Extract the (x, y) coordinate from the center of the cell holding the provided text.  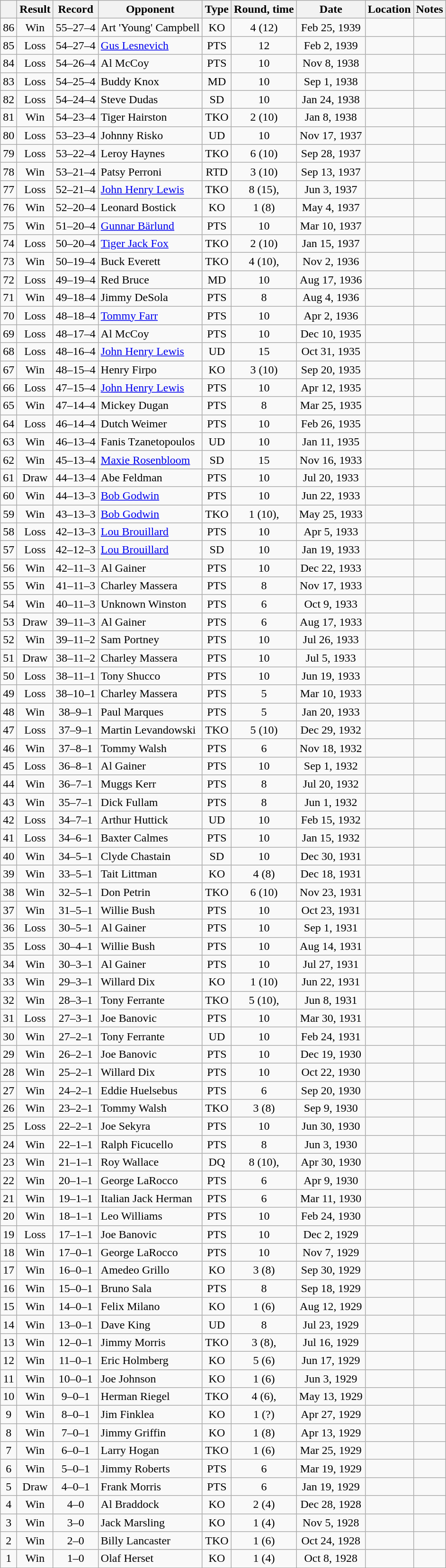
75 (9, 226)
37 (9, 910)
Mickey Dugan (150, 406)
Bruno Sala (150, 1288)
69 (9, 334)
Jun 1, 1932 (330, 802)
Opponent (150, 9)
Nov 8, 1938 (330, 63)
45–13–4 (76, 460)
42–11–3 (76, 568)
Jun 3, 1929 (330, 1379)
54–26–4 (76, 63)
Arthur Huttick (150, 820)
4–0–1 (76, 1487)
65 (9, 406)
Dec 22, 1933 (330, 568)
36 (9, 928)
50–20–4 (76, 244)
54 (9, 604)
Nov 5, 1928 (330, 1523)
42–12–3 (76, 550)
48–17–4 (76, 334)
Jul 26, 1933 (330, 640)
Jul 27, 1931 (330, 964)
Eddie Huelsebus (150, 1090)
Mar 10, 1933 (330, 694)
Leo Williams (150, 1216)
67 (9, 370)
3–0 (76, 1523)
Martin Levandowski (150, 730)
54–25–4 (76, 81)
48–15–4 (76, 370)
Mar 19, 1929 (330, 1469)
34–5–1 (76, 856)
Jan 15, 1932 (330, 838)
86 (9, 27)
Fanis Tzanetopoulos (150, 442)
59 (9, 514)
Apr 13, 1929 (330, 1433)
7–0–1 (76, 1433)
83 (9, 81)
80 (9, 135)
79 (9, 153)
56 (9, 568)
36–8–1 (76, 766)
4 (12) (264, 27)
1 (10) (264, 982)
57 (9, 550)
38 (9, 892)
53 (9, 622)
Italian Jack Herman (150, 1198)
Apr 2, 1936 (330, 316)
Don Petrin (150, 892)
Tait Littman (150, 874)
Muggs Kerr (150, 784)
30–3–1 (76, 964)
Mar 10, 1937 (330, 226)
Steve Dudas (150, 99)
Oct 23, 1931 (330, 910)
21–1–1 (76, 1162)
Sep 1, 1932 (330, 766)
35 (9, 946)
38–11–2 (76, 658)
Jun 19, 1933 (330, 676)
Aug 17, 1933 (330, 622)
Record (76, 9)
Buddy Knox (150, 81)
25 (9, 1126)
73 (9, 262)
44–13–3 (76, 496)
Location (389, 9)
3 (8), (264, 1342)
May 4, 1937 (330, 207)
Dick Fullam (150, 802)
47–14–4 (76, 406)
43 (9, 802)
Tommy Farr (150, 316)
6–0–1 (76, 1451)
18–1–1 (76, 1216)
Sep 1, 1931 (330, 928)
Felix Milano (150, 1306)
May 25, 1933 (330, 514)
Aug 12, 1929 (330, 1306)
Notes (429, 9)
Jan 24, 1938 (330, 99)
Feb 15, 1932 (330, 820)
Jun 17, 1929 (330, 1360)
76 (9, 207)
Jan 8, 1938 (330, 117)
Jimmy Roberts (150, 1469)
Tiger Jack Fox (150, 244)
55–27–4 (76, 27)
40 (9, 856)
Al Braddock (150, 1505)
Maxie Rosenbloom (150, 460)
1 (?) (264, 1415)
20 (9, 1216)
Jun 3, 1930 (330, 1144)
64 (9, 424)
53–23–4 (76, 135)
5 (10) (264, 730)
Eric Holmberg (150, 1360)
Jun 8, 1931 (330, 1000)
48–16–4 (76, 352)
Feb 25, 1939 (330, 27)
Jun 30, 1930 (330, 1126)
9–0–1 (76, 1397)
Unknown Winston (150, 604)
Dec 29, 1932 (330, 730)
Jun 22, 1931 (330, 982)
Apr 5, 1933 (330, 532)
53–22–4 (76, 153)
13 (9, 1342)
27–3–1 (76, 1018)
Frank Morris (150, 1487)
32–5–1 (76, 892)
Jimmy Morris (150, 1342)
23 (9, 1162)
44–13–4 (76, 478)
35–7–1 (76, 802)
Johnny Risko (150, 135)
1–0 (76, 1559)
28–3–1 (76, 1000)
Dec 2, 1929 (330, 1234)
Leroy Haynes (150, 153)
52–20–4 (76, 207)
58 (9, 532)
47–15–4 (76, 388)
Feb 24, 1930 (330, 1216)
Nov 16, 1933 (330, 460)
Round, time (264, 9)
85 (9, 45)
Sep 28, 1937 (330, 153)
39 (9, 874)
37–9–1 (76, 730)
Sep 20, 1935 (330, 370)
Dave King (150, 1324)
Dec 28, 1928 (330, 1505)
Sep 13, 1937 (330, 171)
16–0–1 (76, 1270)
54–27–4 (76, 45)
Joe Sekyra (150, 1126)
13–0–1 (76, 1324)
45 (9, 766)
52 (9, 640)
49–19–4 (76, 280)
Jim Finklea (150, 1415)
29 (9, 1054)
30–4–1 (76, 946)
27–2–1 (76, 1036)
77 (9, 189)
31 (9, 1018)
46–13–4 (76, 442)
Herman Riegel (150, 1397)
4–0 (76, 1505)
14 (9, 1324)
39–11–2 (76, 640)
16 (9, 1288)
38–11–1 (76, 676)
2 (4) (264, 1505)
Dec 30, 1931 (330, 856)
Jul 20, 1932 (330, 784)
1 (9, 1559)
Mar 25, 1935 (330, 406)
22–2–1 (76, 1126)
Dutch Weimer (150, 424)
Jan 19, 1929 (330, 1487)
41 (9, 838)
Tiger Hairston (150, 117)
4 (10), (264, 262)
Clyde Chastain (150, 856)
Dec 19, 1930 (330, 1054)
33–5–1 (76, 874)
May 13, 1929 (330, 1397)
27 (9, 1090)
Joe Johnson (150, 1379)
54–23–4 (76, 117)
53–21–4 (76, 171)
Jan 19, 1933 (330, 550)
7 (9, 1451)
Nov 2, 1936 (330, 262)
Result (35, 9)
Jan 15, 1937 (330, 244)
54–24–4 (76, 99)
62 (9, 460)
Oct 9, 1933 (330, 604)
4 (9, 1505)
11 (9, 1379)
2 (9, 1541)
Patsy Perroni (150, 171)
34–7–1 (76, 820)
32 (9, 1000)
74 (9, 244)
30 (9, 1036)
78 (9, 171)
28 (9, 1072)
21 (9, 1198)
42–13–3 (76, 532)
20–1–1 (76, 1180)
Sep 18, 1929 (330, 1288)
61 (9, 478)
Apr 30, 1930 (330, 1162)
Tony Shucco (150, 676)
4 (6), (264, 1397)
40–11–3 (76, 604)
81 (9, 117)
71 (9, 298)
23–2–1 (76, 1108)
Buck Everett (150, 262)
15–0–1 (76, 1288)
5 (6) (264, 1360)
49 (9, 694)
34–6–1 (76, 838)
72 (9, 280)
46–14–4 (76, 424)
68 (9, 352)
Sep 9, 1930 (330, 1108)
Jul 5, 1933 (330, 658)
Nov 7, 1929 (330, 1252)
44 (9, 784)
Date (330, 9)
Sep 1, 1938 (330, 81)
Jan 11, 1935 (330, 442)
Mar 11, 1930 (330, 1198)
46 (9, 748)
Amedeo Grillo (150, 1270)
Mar 30, 1931 (330, 1018)
Abe Feldman (150, 478)
1 (10), (264, 514)
Jun 3, 1937 (330, 189)
Apr 27, 1929 (330, 1415)
14–0–1 (76, 1306)
10–0–1 (76, 1379)
Feb 24, 1931 (330, 1036)
66 (9, 388)
Feb 26, 1935 (330, 424)
Oct 22, 1930 (330, 1072)
41–11–3 (76, 586)
Dec 10, 1935 (330, 334)
Jan 20, 1933 (330, 712)
Red Bruce (150, 280)
Feb 2, 1939 (330, 45)
82 (9, 99)
24–2–1 (76, 1090)
Nov 17, 1937 (330, 135)
Jul 23, 1929 (330, 1324)
55 (9, 586)
Jimmy Griffin (150, 1433)
63 (9, 442)
Oct 31, 1935 (330, 352)
Jack Marsling (150, 1523)
17–0–1 (76, 1252)
Jun 22, 1933 (330, 496)
Nov 23, 1931 (330, 892)
Olaf Herset (150, 1559)
19–1–1 (76, 1198)
22–1–1 (76, 1144)
30–5–1 (76, 928)
24 (9, 1144)
Gunnar Bärlund (150, 226)
17 (9, 1270)
25–2–1 (76, 1072)
12–0–1 (76, 1342)
Leonard Bostick (150, 207)
50–19–4 (76, 262)
9 (9, 1415)
26–2–1 (76, 1054)
Apr 12, 1935 (330, 388)
8 (10), (264, 1162)
Sep 30, 1929 (330, 1270)
Baxter Calmes (150, 838)
Sam Portney (150, 640)
Nov 17, 1933 (330, 586)
48–18–4 (76, 316)
Oct 8, 1928 (330, 1559)
51–20–4 (76, 226)
37–8–1 (76, 748)
42 (9, 820)
33 (9, 982)
22 (9, 1180)
Sep 20, 1930 (330, 1090)
84 (9, 63)
52–21–4 (76, 189)
DQ (217, 1162)
8–0–1 (76, 1415)
29–3–1 (76, 982)
Jul 16, 1929 (330, 1342)
Roy Wallace (150, 1162)
3 (9, 1523)
38–10–1 (76, 694)
Paul Marques (150, 712)
19 (9, 1234)
Aug 4, 1936 (330, 298)
RTD (217, 171)
5 (10), (264, 1000)
Nov 18, 1932 (330, 748)
Ralph Ficucello (150, 1144)
Aug 17, 1936 (330, 280)
51 (9, 658)
17–1–1 (76, 1234)
Aug 14, 1931 (330, 946)
Jimmy DeSola (150, 298)
Type (217, 9)
31–5–1 (76, 910)
11–0–1 (76, 1360)
4 (8) (264, 874)
48 (9, 712)
Mar 25, 1929 (330, 1451)
Oct 24, 1928 (330, 1541)
34 (9, 964)
50 (9, 676)
8 (15), (264, 189)
5–0–1 (76, 1469)
Gus Lesnevich (150, 45)
38–9–1 (76, 712)
Art 'Young' Campbell (150, 27)
Apr 9, 1930 (330, 1180)
Billy Lancaster (150, 1541)
Larry Hogan (150, 1451)
Jul 20, 1933 (330, 478)
36–7–1 (76, 784)
Dec 18, 1931 (330, 874)
60 (9, 496)
47 (9, 730)
Henry Firpo (150, 370)
2–0 (76, 1541)
49–18–4 (76, 298)
39–11–3 (76, 622)
18 (9, 1252)
70 (9, 316)
26 (9, 1108)
43–13–3 (76, 514)
